Extract the [X, Y] coordinate from the center of the cell holding the provided text.  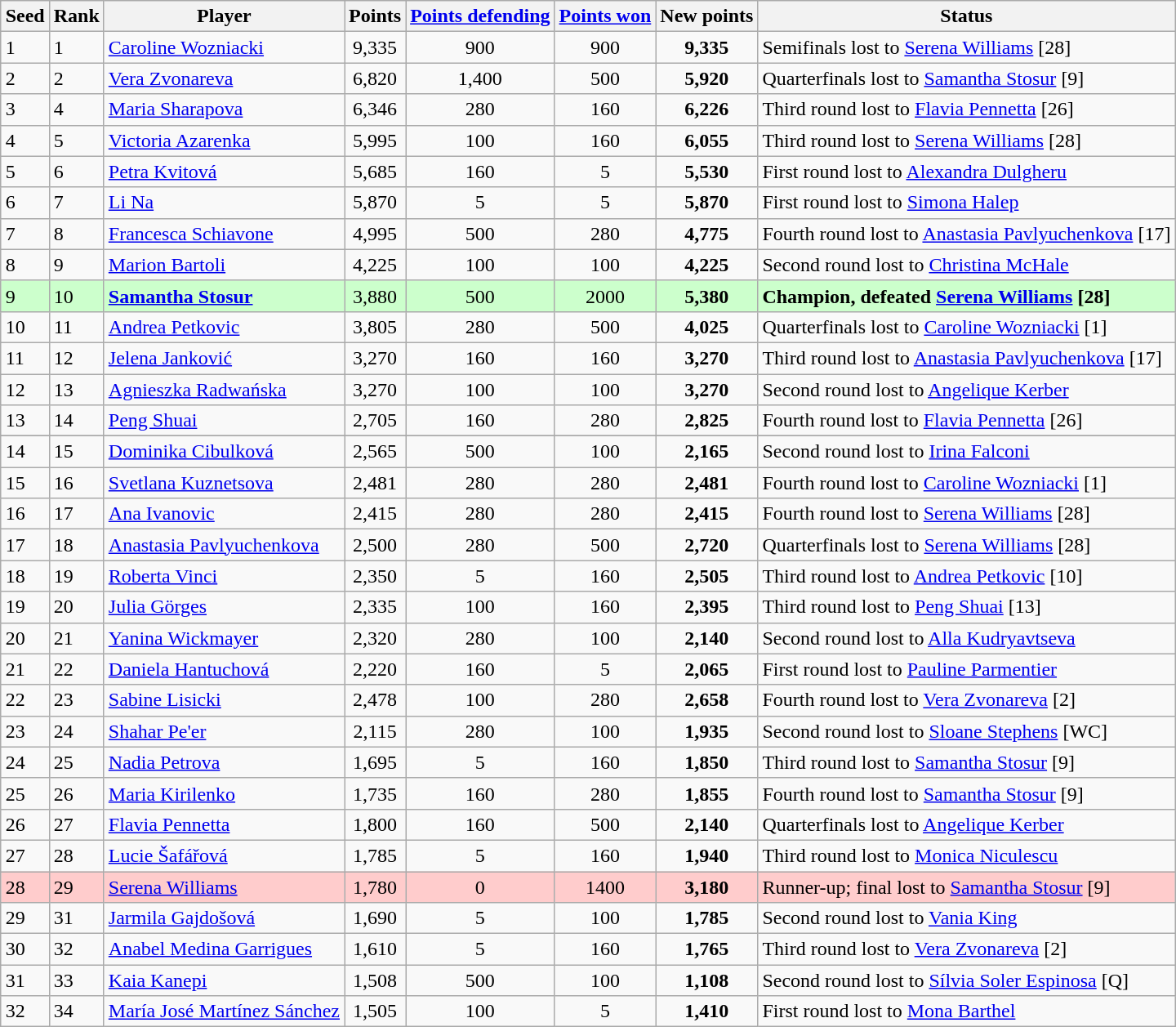
0 [480, 886]
Second round lost to Irina Falconi [967, 452]
Quarterfinals lost to Caroline Wozniacki [1] [967, 327]
Vera Zvonareva [224, 78]
Shahar Pe'er [224, 731]
New points [707, 16]
Fourth round lost to Vera Zvonareva [2] [967, 700]
1,735 [376, 793]
1,940 [707, 855]
Second round lost to Sílvia Soler Espinosa [Q] [967, 980]
6,226 [707, 109]
1,400 [480, 78]
6,055 [707, 141]
Points [376, 16]
Sabine Lisicki [224, 700]
Quarterfinals lost to Serena Williams [28] [967, 545]
Fourth round lost to Serena Williams [28] [967, 514]
1,800 [376, 824]
2,350 [376, 576]
Second round lost to Sloane Stephens [WC] [967, 731]
1,410 [707, 1011]
5,685 [376, 172]
Third round lost to Vera Zvonareva [2] [967, 949]
Daniela Hantuchová [224, 669]
Jarmila Gajdošová [224, 918]
Champion, defeated Serena Williams [28] [967, 296]
Fourth round lost to Flavia Pennetta [26] [967, 421]
Caroline Wozniacki [224, 47]
Andrea Petkovic [224, 327]
2,658 [707, 700]
Kaia Kanepi [224, 980]
1,610 [376, 949]
Maria Sharapova [224, 109]
2,825 [707, 421]
Second round lost to Angelique Kerber [967, 390]
Fourth round lost to Anastasia Pavlyuchenkova [17] [967, 234]
4,995 [376, 234]
34 [77, 1011]
Status [967, 16]
3,805 [376, 327]
5,920 [707, 78]
1,695 [376, 762]
2,115 [376, 731]
1,850 [707, 762]
2000 [605, 296]
Third round lost to Flavia Pennetta [26] [967, 109]
Fourth round lost to Samantha Stosur [9] [967, 793]
Flavia Pennetta [224, 824]
2,335 [376, 607]
First round lost to Simona Halep [967, 203]
Serena Williams [224, 886]
4,025 [707, 327]
6,820 [376, 78]
5,530 [707, 172]
1,508 [376, 980]
2,705 [376, 421]
Roberta Vinci [224, 576]
2,165 [707, 452]
Maria Kirilenko [224, 793]
Fourth round lost to Caroline Wozniacki [1] [967, 483]
2,320 [376, 638]
33 [77, 980]
2,478 [376, 700]
2,505 [707, 576]
Agnieszka Radwańska [224, 390]
Julia Görges [224, 607]
Quarterfinals lost to Samantha Stosur [9] [967, 78]
Seed [24, 16]
Dominika Cibulková [224, 452]
Third round lost to Anastasia Pavlyuchenkova [17] [967, 358]
1,780 [376, 886]
2,220 [376, 669]
5,380 [707, 296]
Points won [605, 16]
1,690 [376, 918]
Francesca Schiavone [224, 234]
Rank [77, 16]
2,065 [707, 669]
Points defending [480, 16]
3,880 [376, 296]
1,855 [707, 793]
Jelena Janković [224, 358]
2,720 [707, 545]
Anabel Medina Garrigues [224, 949]
4,775 [707, 234]
Third round lost to Serena Williams [28] [967, 141]
Samantha Stosur [224, 296]
Semifinals lost to Serena Williams [28] [967, 47]
1,108 [707, 980]
Lucie Šafářová [224, 855]
Third round lost to Samantha Stosur [9] [967, 762]
Third round lost to Monica Niculescu [967, 855]
Second round lost to Alla Kudryavtseva [967, 638]
Third round lost to Peng Shuai [13] [967, 607]
First round lost to Mona Barthel [967, 1011]
First round lost to Pauline Parmentier [967, 669]
Second round lost to Christina McHale [967, 265]
Peng Shuai [224, 421]
Marion Bartoli [224, 265]
1,505 [376, 1011]
6,346 [376, 109]
2,395 [707, 607]
5,995 [376, 141]
Quarterfinals lost to Angelique Kerber [967, 824]
María José Martínez Sánchez [224, 1011]
Third round lost to Andrea Petkovic [10] [967, 576]
3 [24, 109]
30 [24, 949]
Svetlana Kuznetsova [224, 483]
First round lost to Alexandra Dulgheru [967, 172]
1,765 [707, 949]
Runner-up; final lost to Samantha Stosur [9] [967, 886]
1400 [605, 886]
Ana Ivanovic [224, 514]
Petra Kvitová [224, 172]
Anastasia Pavlyuchenkova [224, 545]
Second round lost to Vania King [967, 918]
Li Na [224, 203]
Player [224, 16]
2,500 [376, 545]
1,935 [707, 731]
Victoria Azarenka [224, 141]
Yanina Wickmayer [224, 638]
Nadia Petrova [224, 762]
3,180 [707, 886]
2,565 [376, 452]
